For the text-containing cell, return its midpoint in [x, y] coordinate format. 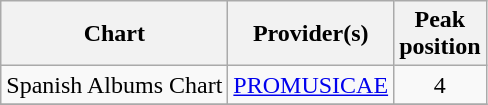
4 [440, 85]
Spanish Albums Chart [114, 85]
Provider(s) [311, 34]
Peakposition [440, 34]
PROMUSICAE [311, 85]
Chart [114, 34]
